Detect which cell encompasses the target text, then output its [x, y] center coordinate. 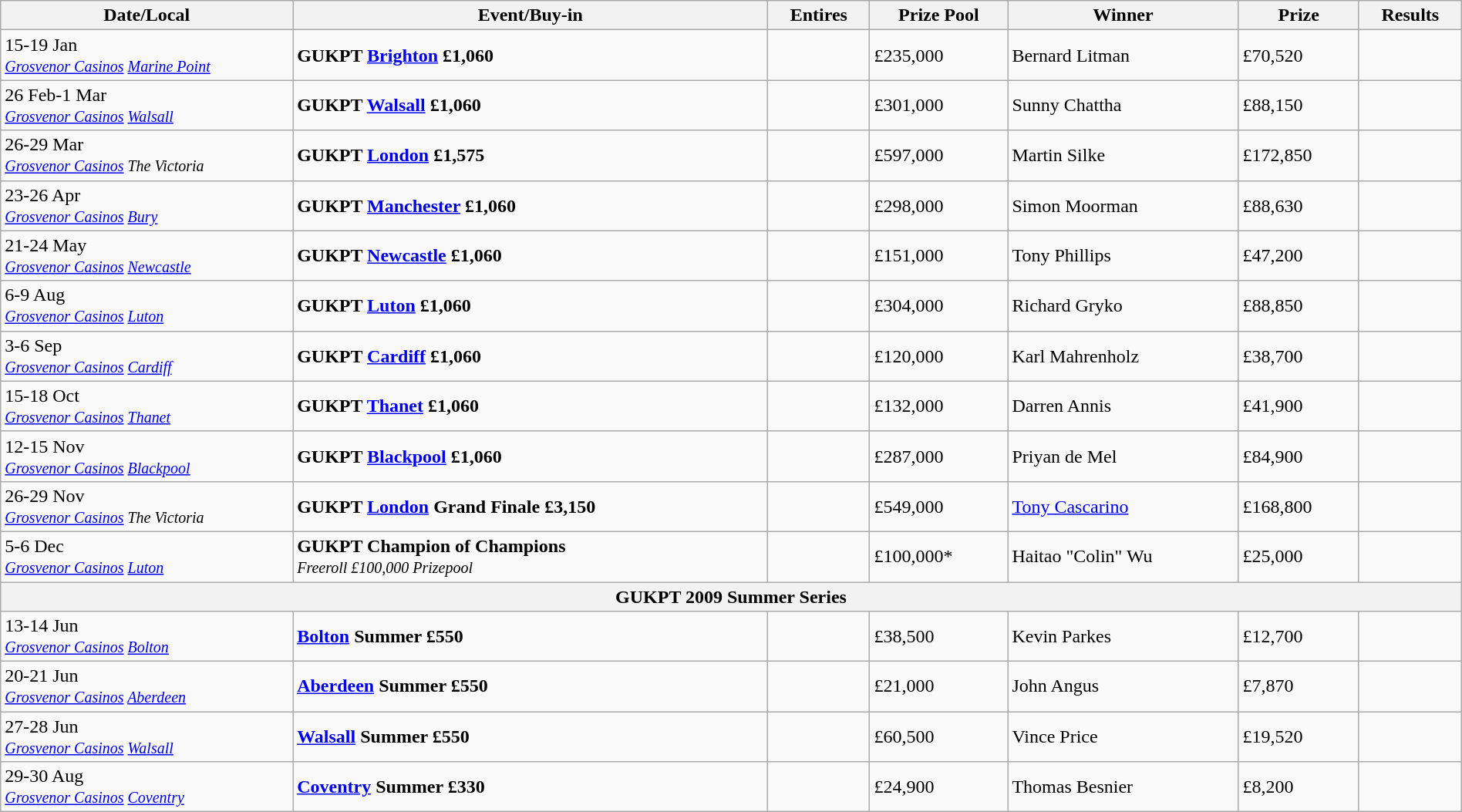
£132,000 [939, 406]
£151,000 [939, 256]
Tony Phillips [1123, 256]
£41,900 [1299, 406]
GUKPT Walsall £1,060 [531, 105]
Walsall Summer £550 [531, 737]
26-29 NovGrosvenor Casinos The Victoria [147, 506]
GUKPT London £1,575 [531, 156]
£597,000 [939, 156]
21-24 MayGrosvenor Casinos Newcastle [147, 256]
GUKPT Luton £1,060 [531, 305]
£21,000 [939, 686]
£88,630 [1299, 205]
Vince Price [1123, 737]
3-6 SepGrosvenor Casinos Cardiff [147, 356]
£38,500 [939, 637]
Priyan de Mel [1123, 457]
15-18 OctGrosvenor Casinos Thanet [147, 406]
26-29 MarGrosvenor Casinos The Victoria [147, 156]
27-28 JunGrosvenor Casinos Walsall [147, 737]
Event/Buy-in [531, 15]
12-15 NovGrosvenor Casinos Blackpool [147, 457]
£12,700 [1299, 637]
£47,200 [1299, 256]
£84,900 [1299, 457]
Results [1410, 15]
GUKPT Blackpool £1,060 [531, 457]
5-6 DecGrosvenor Casinos Luton [147, 557]
6-9 AugGrosvenor Casinos Luton [147, 305]
£168,800 [1299, 506]
£100,000* [939, 557]
Darren Annis [1123, 406]
GUKPT Thanet £1,060 [531, 406]
13-14 JunGrosvenor Casinos Bolton [147, 637]
Prize [1299, 15]
£235,000 [939, 56]
Bolton Summer £550 [531, 637]
£25,000 [1299, 557]
£38,700 [1299, 356]
GUKPT Manchester £1,060 [531, 205]
John Angus [1123, 686]
£88,150 [1299, 105]
£7,870 [1299, 686]
20-21 JunGrosvenor Casinos Aberdeen [147, 686]
Martin Silke [1123, 156]
Kevin Parkes [1123, 637]
Karl Mahrenholz [1123, 356]
£60,500 [939, 737]
GUKPT London Grand Finale £3,150 [531, 506]
Aberdeen Summer £550 [531, 686]
Richard Gryko [1123, 305]
GUKPT 2009 Summer Series [731, 596]
15-19 JanGrosvenor Casinos Marine Point [147, 56]
Date/Local [147, 15]
£301,000 [939, 105]
£88,850 [1299, 305]
GUKPT Brighton £1,060 [531, 56]
Haitao "Colin" Wu [1123, 557]
GUKPT Champion of ChampionsFreeroll £100,000 Prizepool [531, 557]
£172,850 [1299, 156]
Bernard Litman [1123, 56]
£304,000 [939, 305]
Winner [1123, 15]
Thomas Besnier [1123, 787]
Prize Pool [939, 15]
£120,000 [939, 356]
Entires [819, 15]
£549,000 [939, 506]
£287,000 [939, 457]
£298,000 [939, 205]
£8,200 [1299, 787]
£19,520 [1299, 737]
23-26 AprGrosvenor Casinos Bury [147, 205]
GUKPT Newcastle £1,060 [531, 256]
Coventry Summer £330 [531, 787]
Tony Cascarino [1123, 506]
Sunny Chattha [1123, 105]
GUKPT Cardiff £1,060 [531, 356]
Simon Moorman [1123, 205]
£24,900 [939, 787]
29-30 AugGrosvenor Casinos Coventry [147, 787]
26 Feb-1 MarGrosvenor Casinos Walsall [147, 105]
£70,520 [1299, 56]
